Scan for the cell matching the given text and deliver its (X, Y) coordinate at center. 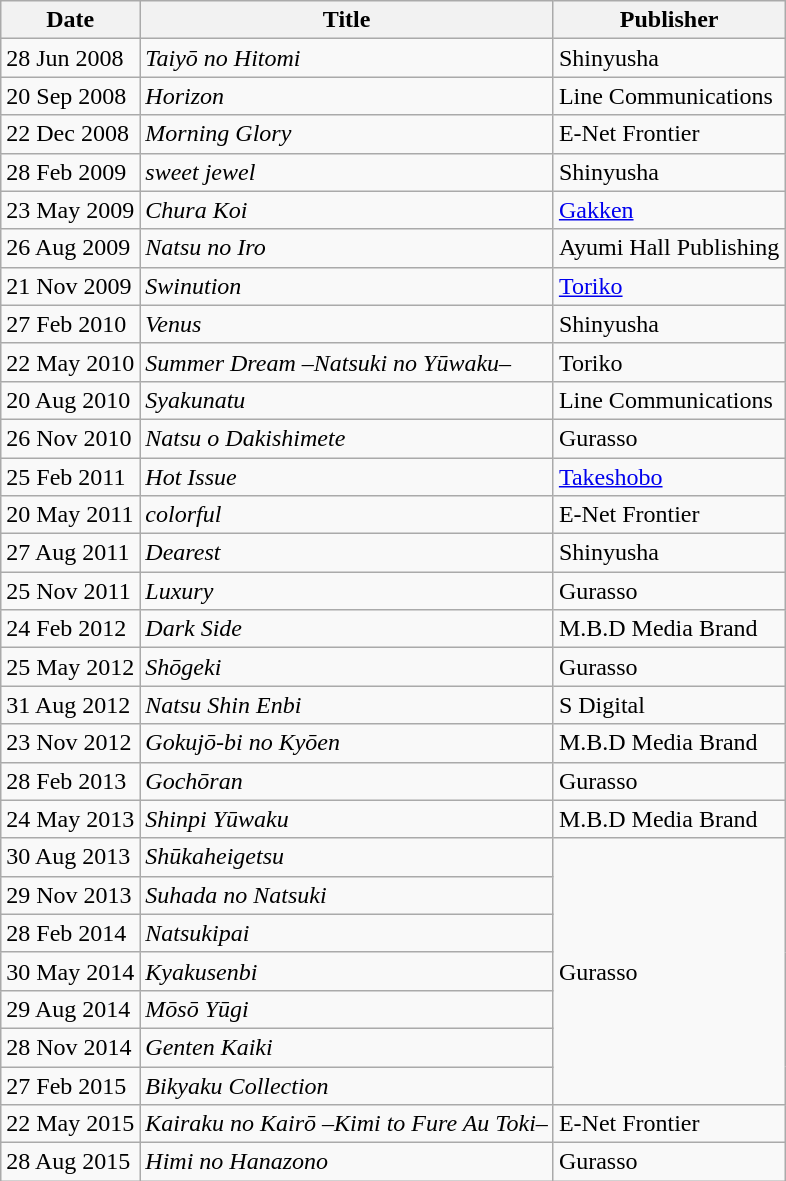
28 Nov 2014 (70, 1047)
22 May 2015 (70, 1124)
Himi no Hanazono (347, 1162)
Shinpi Yūwaku (347, 819)
colorful (347, 515)
Swinution (347, 286)
22 May 2010 (70, 362)
Title (347, 20)
27 Feb 2010 (70, 324)
20 Aug 2010 (70, 400)
28 Feb 2009 (70, 172)
28 Feb 2013 (70, 781)
29 Aug 2014 (70, 1009)
Mōsō Yūgi (347, 1009)
21 Nov 2009 (70, 286)
27 Feb 2015 (70, 1085)
Morning Glory (347, 134)
20 Sep 2008 (70, 96)
28 Feb 2014 (70, 933)
27 Aug 2011 (70, 553)
Natsu o Dakishimete (347, 438)
Taiyō no Hitomi (347, 58)
Suhada no Natsuki (347, 895)
Gochōran (347, 781)
Genten Kaiki (347, 1047)
Bikyaku Collection (347, 1085)
Luxury (347, 591)
Venus (347, 324)
Natsu Shin Enbi (347, 705)
Shōgeki (347, 667)
Hot Issue (347, 477)
26 Nov 2010 (70, 438)
30 Aug 2013 (70, 857)
Dark Side (347, 629)
Gokujō-bi no Kyōen (347, 743)
25 Feb 2011 (70, 477)
25 Nov 2011 (70, 591)
Gakken (669, 210)
Shūkaheigetsu (347, 857)
Summer Dream –Natsuki no Yūwaku– (347, 362)
Horizon (347, 96)
Dearest (347, 553)
Chura Koi (347, 210)
23 May 2009 (70, 210)
Date (70, 20)
24 Feb 2012 (70, 629)
30 May 2014 (70, 971)
Publisher (669, 20)
Kyakusenbi (347, 971)
S Digital (669, 705)
Natsukipai (347, 933)
26 Aug 2009 (70, 248)
31 Aug 2012 (70, 705)
Natsu no Iro (347, 248)
Syakunatu (347, 400)
28 Aug 2015 (70, 1162)
28 Jun 2008 (70, 58)
22 Dec 2008 (70, 134)
29 Nov 2013 (70, 895)
24 May 2013 (70, 819)
20 May 2011 (70, 515)
sweet jewel (347, 172)
Kairaku no Kairō –Kimi to Fure Au Toki– (347, 1124)
Takeshobo (669, 477)
25 May 2012 (70, 667)
23 Nov 2012 (70, 743)
Ayumi Hall Publishing (669, 248)
